Extract the (X, Y) coordinate from the center of the cell holding the provided text.  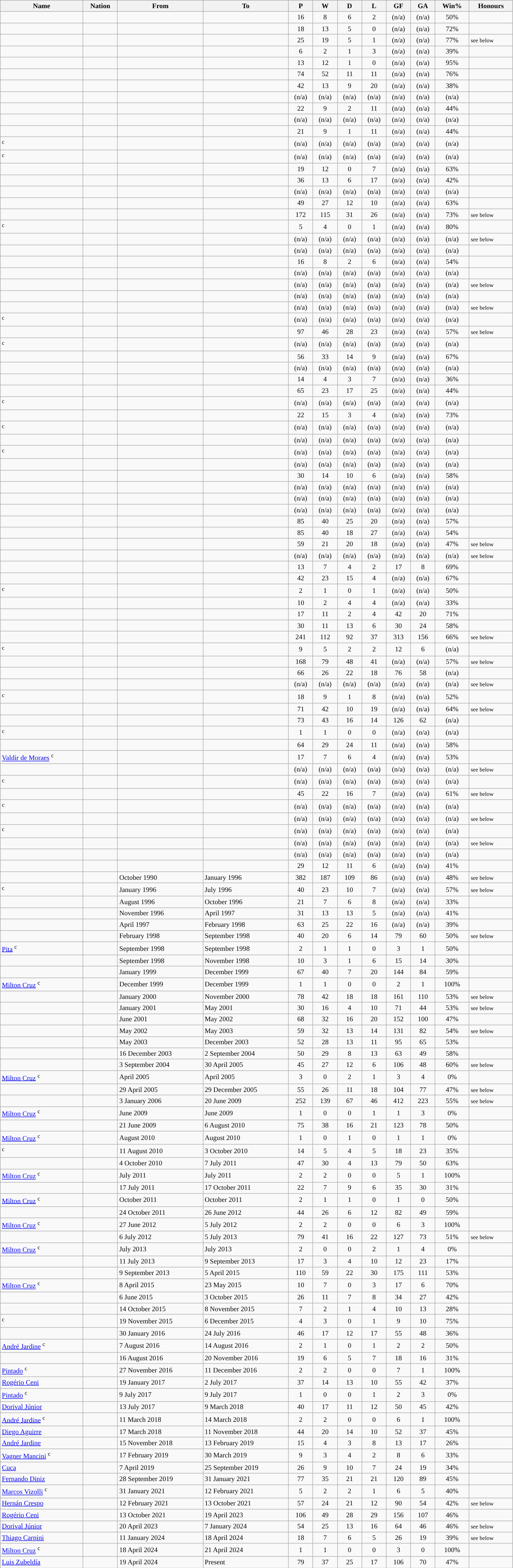
72% (452, 29)
75% (452, 1321)
7 August 2016 (160, 1345)
24 October 2011 (160, 1212)
16 December 2003 (160, 1053)
66 (301, 673)
80% (452, 227)
47 (301, 1163)
56 (301, 357)
92 (350, 637)
3 January 2006 (160, 1101)
GA (423, 6)
120 (398, 1479)
29 April 2005 (160, 1090)
104 (398, 1090)
October 1996 (246, 902)
Honours (491, 6)
86 (374, 877)
Vagner Mancini c (42, 1455)
GF (398, 6)
January 1999 (160, 972)
241 (301, 637)
58 (423, 673)
11 November 2018 (246, 1432)
3 October 2015 (246, 1297)
17% (452, 1261)
December 2003 (246, 1042)
17 March 2018 (160, 1432)
40% (452, 1491)
20 November 2016 (246, 1358)
95% (452, 63)
Diego Aguirre (42, 1432)
139 (325, 1101)
11 December 2016 (246, 1370)
19 April 2023 (246, 1515)
Hernán Crespo (42, 1503)
Fernando Diniz (42, 1479)
11 August 2010 (160, 1151)
11 March 2018 (160, 1419)
30% (452, 961)
7 January 2024 (246, 1526)
4 October 2010 (160, 1163)
61% (452, 794)
W (325, 6)
95 (398, 1042)
June 2001 (160, 1019)
15 November 2018 (160, 1443)
7 April 2019 (160, 1468)
25 September 2019 (246, 1468)
From (160, 6)
Name (42, 6)
152 (398, 1019)
May 2001 (246, 1008)
252 (301, 1101)
28% (452, 1309)
21 April 2024 (246, 1550)
Cuca (42, 1468)
2 September 2004 (246, 1053)
19 April 2024 (160, 1562)
34% (452, 1468)
November 1996 (160, 913)
172 (301, 215)
168 (301, 662)
115 (325, 215)
6 August 2010 (246, 1125)
14 August 2016 (246, 1345)
30 March 2019 (246, 1455)
Thiago Carpini (42, 1538)
382 (301, 877)
38% (452, 86)
71% (452, 614)
3 October 2010 (246, 1151)
161 (398, 996)
123 (398, 1125)
2 July 2017 (246, 1383)
January 2001 (160, 1008)
6 December 2015 (246, 1321)
27 November 2016 (160, 1370)
70 (423, 1562)
131 (398, 1031)
30 April 2005 (246, 1065)
109 (350, 877)
9 March 2018 (246, 1407)
60 (423, 936)
89 (423, 1479)
187 (325, 877)
76% (452, 74)
97 (301, 332)
30 January 2016 (160, 1333)
11 January 2024 (160, 1538)
74 (301, 74)
13 July 2017 (160, 1407)
November 2000 (246, 996)
26% (452, 1443)
69% (452, 567)
19 January 2017 (160, 1383)
60% (452, 1065)
37% (452, 1383)
19 November 2015 (160, 1321)
L (374, 6)
76 (398, 673)
André Jardine (42, 1443)
21 June 2009 (160, 1125)
75 (301, 1125)
43 (325, 720)
111 (423, 1273)
48% (452, 877)
36 (301, 180)
29 December 2005 (246, 1090)
20 June 2009 (246, 1101)
Marcos Vizolli c (42, 1491)
313 (398, 637)
5 July 2013 (246, 1237)
Luis Zubeldía (42, 1562)
To (246, 6)
November 1998 (246, 961)
20 April 2023 (160, 1526)
24 July 2016 (246, 1333)
P (301, 6)
28 September 2019 (160, 1479)
17 February 2019 (160, 1455)
126 (398, 720)
23 May 2015 (246, 1285)
90 (398, 1503)
October 1990 (160, 877)
17 October 2011 (246, 1188)
Valdir de Moraes c (42, 757)
223 (423, 1101)
70% (452, 1285)
14 March 2018 (246, 1419)
16 August 2016 (160, 1358)
11 July 2013 (160, 1261)
5 July 2012 (246, 1224)
62 (423, 720)
8 April 2015 (160, 1285)
6 June 2015 (160, 1297)
412 (398, 1101)
January 2000 (160, 996)
Nation (100, 6)
112 (325, 637)
14 October 2015 (160, 1309)
144 (398, 972)
34 (398, 1297)
27 June 2012 (160, 1224)
8 November 2015 (246, 1309)
17 July 2011 (160, 1188)
64% (452, 709)
D (350, 6)
6 July 2012 (160, 1237)
57 (301, 1503)
35% (452, 1151)
84 (423, 972)
Pita c (42, 948)
13 February 2019 (246, 1443)
7 July 2011 (246, 1163)
August 1996 (160, 902)
175 (398, 1273)
68 (301, 1019)
51% (452, 1237)
107 (423, 1515)
66% (452, 637)
100 (423, 1019)
52% (452, 696)
77% (452, 40)
55% (452, 1101)
26 June 2012 (246, 1212)
33 (325, 357)
38 (325, 1125)
127 (398, 1237)
Present (246, 1562)
Win% (452, 6)
3 September 2004 (160, 1065)
July 1996 (246, 889)
5 April 2015 (246, 1273)
